Extract the [X, Y] coordinate from the center of the cell holding the provided text.  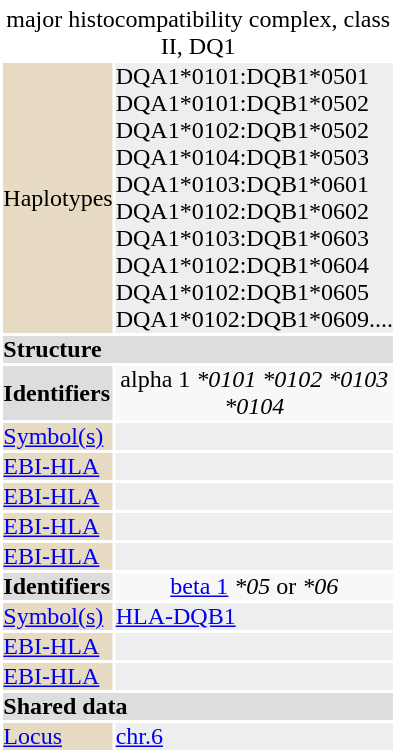
HLA-DQB1 [254, 616]
alpha 1 *0101 *0102 *0103 *0104 [254, 393]
Haplotypes [58, 198]
Locus [58, 736]
Structure [198, 350]
chr.6 [254, 736]
beta 1 *05 or *06 [254, 586]
Shared data [198, 706]
major histocompatibility complex, class II, DQ1 [198, 33]
